Determine the [x, y] coordinate at the center of the cell enclosing the given text.  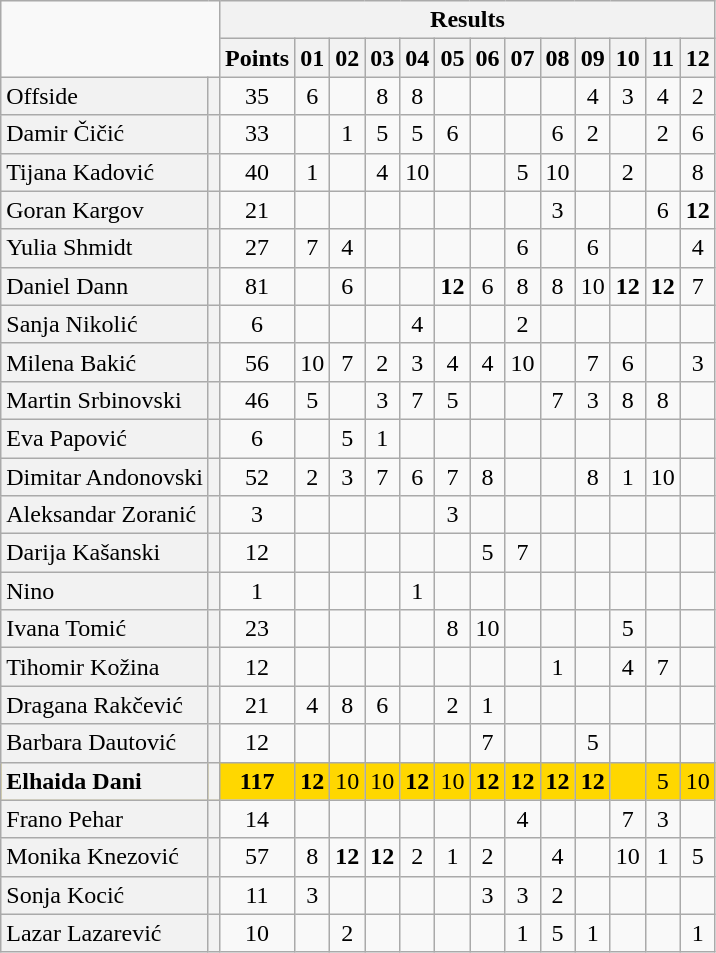
81 [258, 286]
05 [452, 58]
14 [258, 819]
Daniel Dann [105, 286]
52 [258, 477]
03 [382, 58]
Monika Knezović [105, 857]
Milena Bakić [105, 362]
09 [592, 58]
117 [258, 781]
Offside [105, 96]
06 [488, 58]
Darija Kašanski [105, 553]
Martin Srbinovski [105, 400]
Lazar Lazarević [105, 933]
Frano Pehar [105, 819]
Damir Čičić [105, 134]
08 [558, 58]
40 [258, 172]
Eva Papović [105, 438]
27 [258, 248]
57 [258, 857]
01 [312, 58]
Nino [105, 591]
33 [258, 134]
07 [522, 58]
Sanja Nikolić [105, 324]
Tijana Kadović [105, 172]
Elhaida Dani [105, 781]
04 [418, 58]
Ivana Tomić [105, 629]
Points [258, 58]
46 [258, 400]
23 [258, 629]
02 [348, 58]
56 [258, 362]
Tihomir Kožina [105, 667]
Dimitar Andonovski [105, 477]
Goran Kargov [105, 210]
Sonja Kocić [105, 895]
Results [468, 20]
Barbara Dautović [105, 743]
Aleksandar Zoranić [105, 515]
35 [258, 96]
Dragana Rakčević [105, 705]
Yulia Shmidt [105, 248]
